Locate the cell with the specified text and output its (x, y) center coordinate. 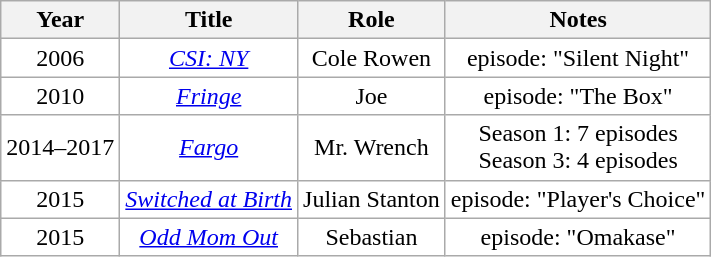
Mr. Wrench (372, 148)
episode: "Omakase" (578, 237)
Role (372, 20)
Odd Mom Out (209, 237)
CSI: NY (209, 58)
2010 (60, 96)
Fargo (209, 148)
Year (60, 20)
2006 (60, 58)
Switched at Birth (209, 199)
Julian Stanton (372, 199)
Sebastian (372, 237)
Season 1: 7 episodes Season 3: 4 episodes (578, 148)
Title (209, 20)
Notes (578, 20)
Fringe (209, 96)
Joe (372, 96)
episode: "Silent Night" (578, 58)
Cole Rowen (372, 58)
episode: "The Box" (578, 96)
episode: "Player's Choice" (578, 199)
2014–2017 (60, 148)
